Output the [X, Y] coordinate of the center of the cell containing the given text.  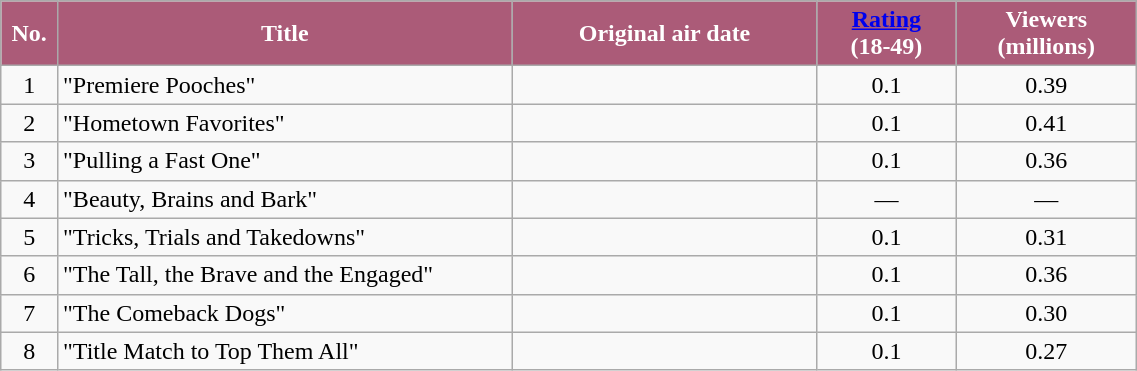
"Tricks, Trials and Takedowns" [285, 237]
0.31 [1046, 237]
0.30 [1046, 313]
2 [30, 123]
3 [30, 161]
6 [30, 275]
"Pulling a Fast One" [285, 161]
5 [30, 237]
"Beauty, Brains and Bark" [285, 199]
7 [30, 313]
0.27 [1046, 351]
Rating(18-49) [886, 34]
No. [30, 34]
"Premiere Pooches" [285, 85]
"The Tall, the Brave and the Engaged" [285, 275]
4 [30, 199]
0.41 [1046, 123]
0.39 [1046, 85]
"Hometown Favorites" [285, 123]
1 [30, 85]
Title [285, 34]
Viewers(millions) [1046, 34]
"The Comeback Dogs" [285, 313]
Original air date [664, 34]
"Title Match to Top Them All" [285, 351]
8 [30, 351]
